Capture the cell that displays the provided text and extract its [x, y] central coordinate. 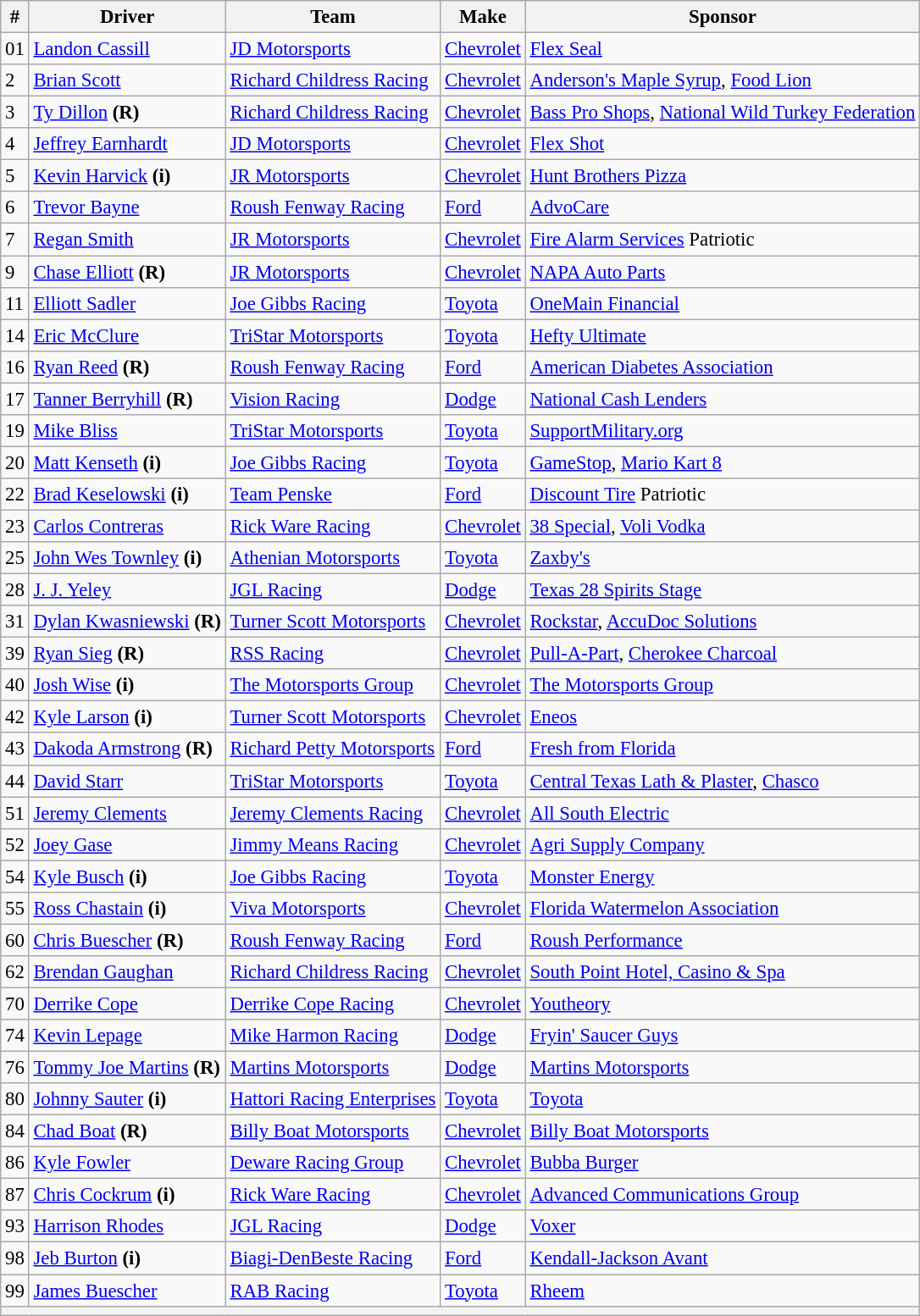
70 [15, 1004]
Chad Boat (R) [127, 1131]
AdvoCare [723, 207]
J. J. Yeley [127, 590]
Fire Alarm Services Patriotic [723, 240]
Ross Chastain (i) [127, 909]
4 [15, 144]
Ty Dillon (R) [127, 113]
Texas 28 Spirits Stage [723, 590]
38 Special, Voli Vodka [723, 526]
Monster Energy [723, 876]
5 [15, 176]
SupportMilitary.org [723, 431]
25 [15, 558]
40 [15, 685]
Matt Kenseth (i) [127, 462]
Chris Buescher (R) [127, 940]
28 [15, 590]
60 [15, 940]
Jeb Burton (i) [127, 1258]
01 [15, 49]
39 [15, 654]
Trevor Bayne [127, 207]
Josh Wise (i) [127, 685]
Dylan Kwasniewski (R) [127, 622]
Derrike Cope [127, 1004]
RAB Racing [333, 1291]
Tanner Berryhill (R) [127, 399]
Brad Keselowski (i) [127, 495]
Derrike Cope Racing [333, 1004]
Rockstar, AccuDoc Solutions [723, 622]
Hunt Brothers Pizza [723, 176]
74 [15, 1036]
Fresh from Florida [723, 749]
Kyle Larson (i) [127, 717]
55 [15, 909]
11 [15, 303]
84 [15, 1131]
Joey Gase [127, 844]
Driver [127, 17]
Kendall-Jackson Avant [723, 1258]
Dakoda Armstrong (R) [127, 749]
19 [15, 431]
Jeremy Clements [127, 813]
Rheem [723, 1291]
Carlos Contreras [127, 526]
Bubba Burger [723, 1163]
Bass Pro Shops, National Wild Turkey Federation [723, 113]
Youtheory [723, 1004]
Team [333, 17]
44 [15, 781]
Johnny Sauter (i) [127, 1099]
OneMain Financial [723, 303]
23 [15, 526]
Jimmy Means Racing [333, 844]
Florida Watermelon Association [723, 909]
Chase Elliott (R) [127, 272]
David Starr [127, 781]
Discount Tire Patriotic [723, 495]
14 [15, 335]
52 [15, 844]
Team Penske [333, 495]
98 [15, 1258]
Voxer [723, 1227]
Tommy Joe Martins (R) [127, 1068]
Mike Bliss [127, 431]
Vision Racing [333, 399]
Mike Harmon Racing [333, 1036]
22 [15, 495]
Deware Racing Group [333, 1163]
All South Electric [723, 813]
Elliott Sadler [127, 303]
# [15, 17]
20 [15, 462]
3 [15, 113]
62 [15, 972]
Ryan Reed (R) [127, 367]
NAPA Auto Parts [723, 272]
80 [15, 1099]
31 [15, 622]
16 [15, 367]
Brendan Gaughan [127, 972]
42 [15, 717]
99 [15, 1291]
John Wes Townley (i) [127, 558]
Eneos [723, 717]
93 [15, 1227]
Hattori Racing Enterprises [333, 1099]
Flex Shot [723, 144]
Fryin' Saucer Guys [723, 1036]
87 [15, 1195]
Kevin Harvick (i) [127, 176]
National Cash Lenders [723, 399]
Jeremy Clements Racing [333, 813]
Landon Cassill [127, 49]
Eric McClure [127, 335]
Make [483, 17]
17 [15, 399]
76 [15, 1068]
Regan Smith [127, 240]
Roush Performance [723, 940]
Ryan Sieg (R) [127, 654]
Anderson's Maple Syrup, Food Lion [723, 80]
6 [15, 207]
54 [15, 876]
Chris Cockrum (i) [127, 1195]
Central Texas Lath & Plaster, Chasco [723, 781]
Hefty Ultimate [723, 335]
American Diabetes Association [723, 367]
2 [15, 80]
Richard Petty Motorsports [333, 749]
Zaxby's [723, 558]
James Buescher [127, 1291]
51 [15, 813]
86 [15, 1163]
GameStop, Mario Kart 8 [723, 462]
Kyle Busch (i) [127, 876]
Brian Scott [127, 80]
South Point Hotel, Casino & Spa [723, 972]
Kyle Fowler [127, 1163]
Viva Motorsports [333, 909]
9 [15, 272]
Harrison Rhodes [127, 1227]
Advanced Communications Group [723, 1195]
Jeffrey Earnhardt [127, 144]
Sponsor [723, 17]
RSS Racing [333, 654]
Agri Supply Company [723, 844]
Flex Seal [723, 49]
Pull-A-Part, Cherokee Charcoal [723, 654]
43 [15, 749]
Athenian Motorsports [333, 558]
Kevin Lepage [127, 1036]
Biagi-DenBeste Racing [333, 1258]
7 [15, 240]
